Locate the cell with the specified text and output its (X, Y) center coordinate. 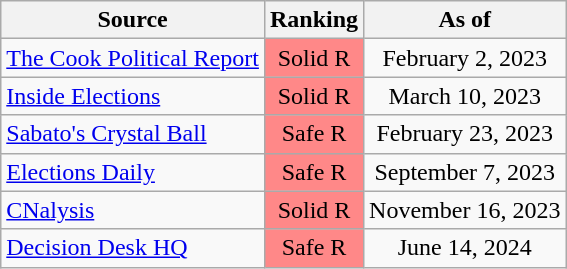
February 23, 2023 (465, 134)
June 14, 2024 (465, 248)
Source (133, 20)
Elections Daily (133, 172)
Inside Elections (133, 96)
September 7, 2023 (465, 172)
February 2, 2023 (465, 58)
March 10, 2023 (465, 96)
The Cook Political Report (133, 58)
Sabato's Crystal Ball (133, 134)
November 16, 2023 (465, 210)
As of (465, 20)
Ranking (314, 20)
CNalysis (133, 210)
Decision Desk HQ (133, 248)
